Return (X, Y) of the center of cell containing provided text 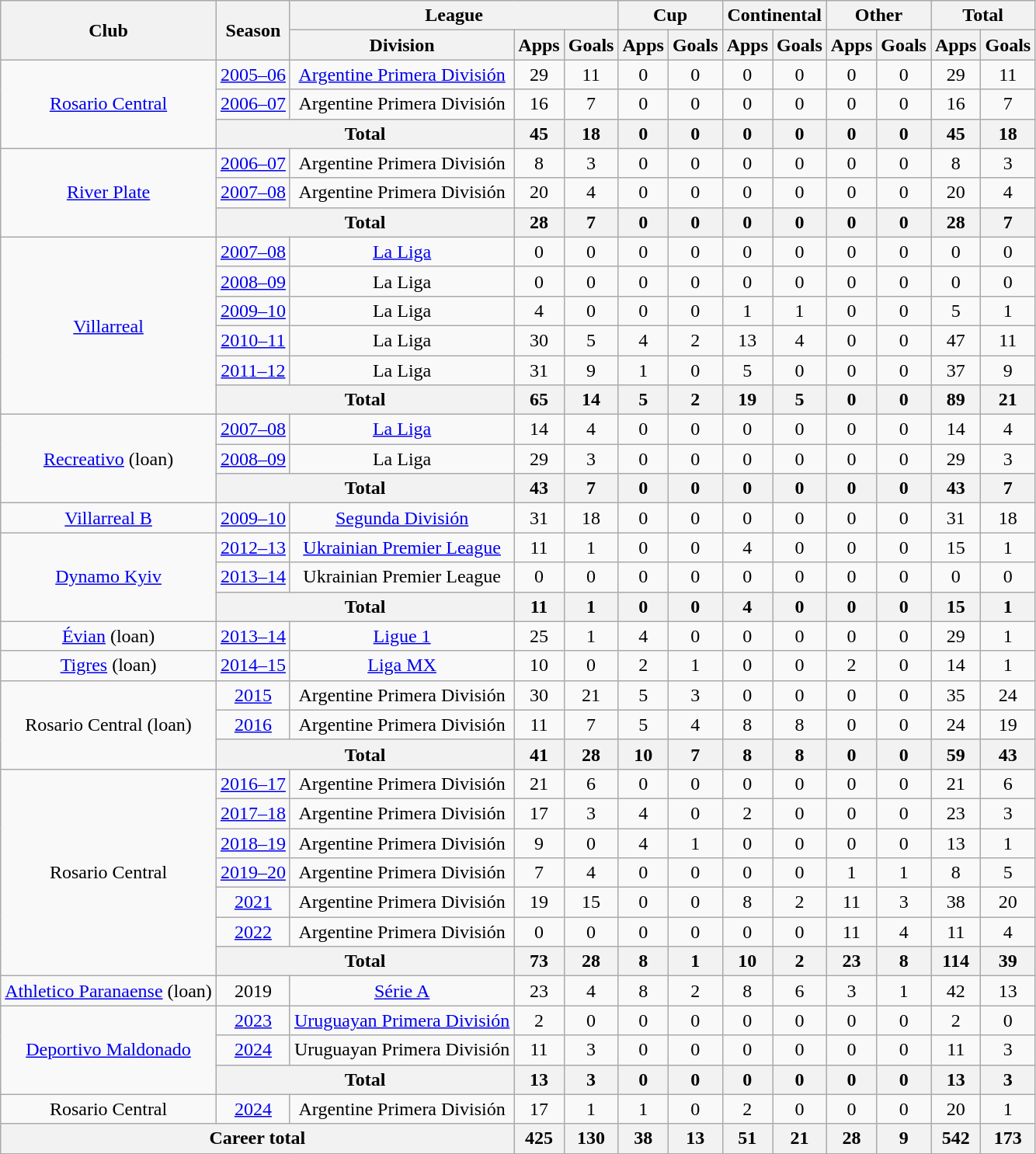
Villarreal (109, 325)
2015 (253, 695)
89 (955, 400)
2016 (253, 725)
2014–15 (253, 666)
2019 (253, 991)
2023 (253, 1020)
League (454, 16)
39 (1008, 961)
Dynamo Kyiv (109, 577)
114 (955, 961)
Club (109, 30)
2011–12 (253, 370)
River Plate (109, 193)
Season (253, 30)
37 (955, 370)
Career total (258, 1138)
2022 (253, 932)
Division (402, 45)
Cup (670, 16)
173 (1008, 1138)
Ligue 1 (402, 636)
Segunda División (402, 518)
Tigres (loan) (109, 666)
65 (539, 400)
2021 (253, 902)
Série A (402, 991)
425 (539, 1138)
2005–06 (253, 75)
Villarreal B (109, 518)
542 (955, 1138)
25 (539, 636)
2010–11 (253, 340)
130 (591, 1138)
Athletico Paranaense (loan) (109, 991)
Recreativo (loan) (109, 459)
Continental (774, 16)
2017–18 (253, 813)
2012–13 (253, 547)
51 (747, 1138)
41 (539, 754)
2019–20 (253, 873)
Liga MX (402, 666)
Rosario Central (loan) (109, 725)
42 (955, 991)
2018–19 (253, 843)
59 (955, 754)
47 (955, 340)
Other (878, 16)
Évian (loan) (109, 636)
35 (955, 695)
Deportivo Maldonado (109, 1050)
73 (539, 961)
2016–17 (253, 784)
